For the text-containing cell, return its midpoint in (X, Y) coordinate format. 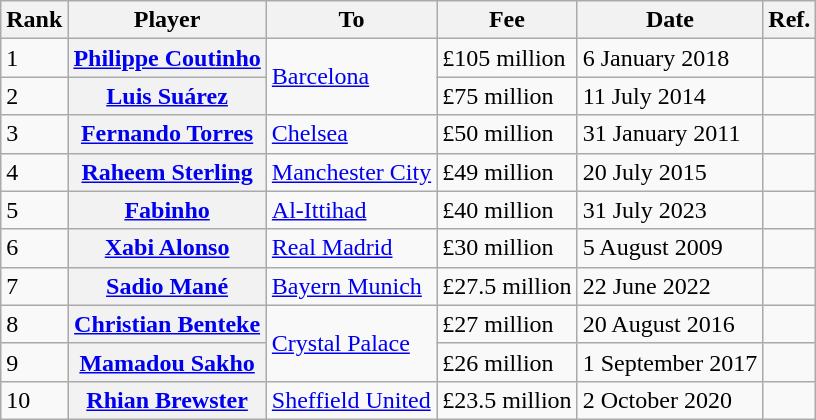
Chelsea (351, 134)
Raheem Sterling (167, 172)
Barcelona (351, 77)
£30 million (507, 248)
20 August 2016 (670, 324)
Sadio Mané (167, 286)
4 (34, 172)
1 September 2017 (670, 362)
20 July 2015 (670, 172)
Manchester City (351, 172)
Rank (34, 20)
To (351, 20)
6 January 2018 (670, 58)
31 July 2023 (670, 210)
Mamadou Sakho (167, 362)
£27 million (507, 324)
9 (34, 362)
Date (670, 20)
£27.5 million (507, 286)
£40 million (507, 210)
Real Madrid (351, 248)
11 July 2014 (670, 96)
Christian Benteke (167, 324)
2 October 2020 (670, 400)
8 (34, 324)
Fernando Torres (167, 134)
Fee (507, 20)
£49 million (507, 172)
£105 million (507, 58)
Xabi Alonso (167, 248)
Fabinho (167, 210)
22 June 2022 (670, 286)
Luis Suárez (167, 96)
Player (167, 20)
Crystal Palace (351, 343)
31 January 2011 (670, 134)
£26 million (507, 362)
Sheffield United (351, 400)
Al-Ittihad (351, 210)
£23.5 million (507, 400)
Ref. (790, 20)
5 August 2009 (670, 248)
£75 million (507, 96)
10 (34, 400)
2 (34, 96)
7 (34, 286)
1 (34, 58)
5 (34, 210)
£50 million (507, 134)
Rhian Brewster (167, 400)
3 (34, 134)
Philippe Coutinho (167, 58)
Bayern Munich (351, 286)
6 (34, 248)
